Pinpoint the cell where the given text exists, returning its (x, y) midpoint coordinate. 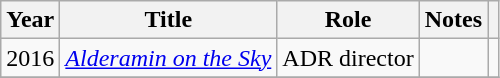
ADR director (348, 58)
Notes (453, 20)
Alderamin on the Sky (168, 58)
Title (168, 20)
Role (348, 20)
2016 (30, 58)
Year (30, 20)
